Locate the cell with the specified text and output its [X, Y] center coordinate. 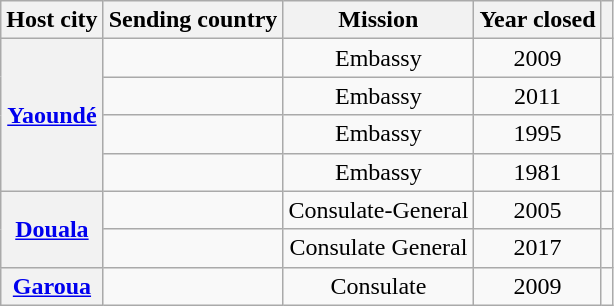
Consulate General [378, 248]
Consulate-General [378, 210]
2005 [538, 210]
1981 [538, 172]
Consulate [378, 286]
Yaoundé [52, 115]
2011 [538, 96]
Sending country [193, 20]
Garoua [52, 286]
2017 [538, 248]
Mission [378, 20]
1995 [538, 134]
Year closed [538, 20]
Douala [52, 229]
Host city [52, 20]
